Provide the (X, Y) coordinate of the cell's center where the given text is located.  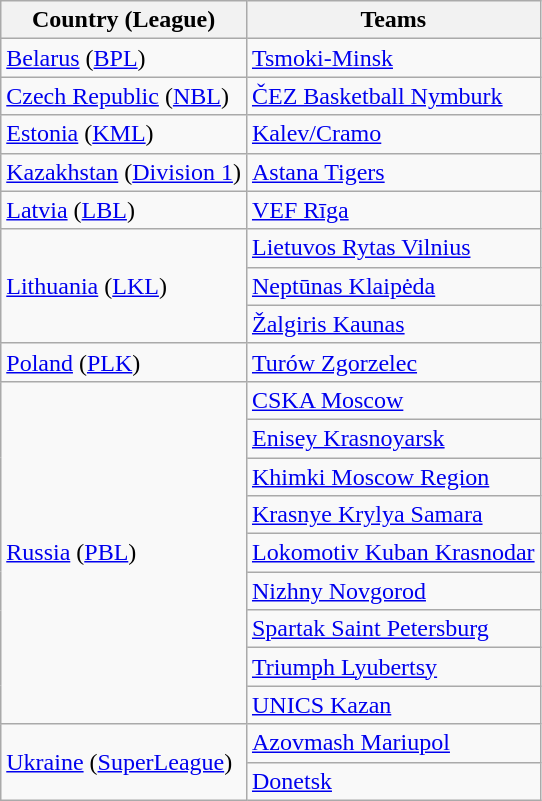
Belarus (BPL) (124, 58)
Neptūnas Klaipėda (393, 286)
Žalgiris Kaunas (393, 324)
Kazakhstan (Division 1) (124, 172)
Triumph Lyubertsy (393, 667)
Turów Zgorzelec (393, 362)
Teams (393, 20)
CSKA Moscow (393, 400)
Latvia (LBL) (124, 210)
Lietuvos Rytas Vilnius (393, 248)
Astana Tigers (393, 172)
Estonia (KML) (124, 134)
Azovmash Mariupol (393, 743)
UNICS Kazan (393, 705)
Khimki Moscow Region (393, 477)
Ukraine (SuperLeague) (124, 762)
ČEZ Basketball Nymburk (393, 96)
Lithuania (LKL) (124, 286)
Lokomotiv Kuban Krasnodar (393, 553)
Russia (PBL) (124, 552)
Country (League) (124, 20)
Kalev/Cramo (393, 134)
Enisey Krasnoyarsk (393, 438)
Poland (PLK) (124, 362)
VEF Rīga (393, 210)
Nizhny Novgorod (393, 591)
Czech Republic (NBL) (124, 96)
Donetsk (393, 781)
Tsmoki-Minsk (393, 58)
Spartak Saint Petersburg (393, 629)
Krasnye Krylya Samara (393, 515)
